Pinpoint the cell where the given text exists, returning its [x, y] midpoint coordinate. 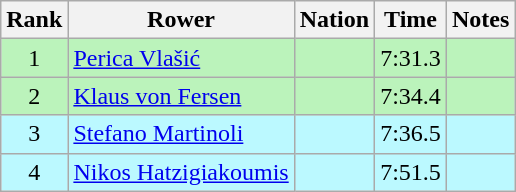
Time [411, 20]
7:34.4 [411, 96]
7:31.3 [411, 58]
Rower [181, 20]
7:36.5 [411, 134]
Notes [480, 20]
Nikos Hatzigiakoumis [181, 172]
4 [34, 172]
Klaus von Fersen [181, 96]
Perica Vlašić [181, 58]
Nation [334, 20]
Rank [34, 20]
7:51.5 [411, 172]
1 [34, 58]
3 [34, 134]
2 [34, 96]
Stefano Martinoli [181, 134]
